Identify which cell holds the provided text, then report its [x, y] central coordinate. 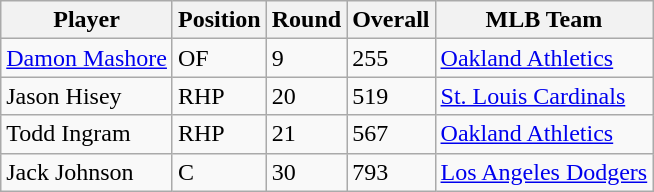
Player [87, 20]
30 [306, 172]
Los Angeles Dodgers [544, 172]
St. Louis Cardinals [544, 96]
Round [306, 20]
793 [391, 172]
9 [306, 58]
519 [391, 96]
Overall [391, 20]
Todd Ingram [87, 134]
Jason Hisey [87, 96]
255 [391, 58]
OF [219, 58]
567 [391, 134]
Damon Mashore [87, 58]
Jack Johnson [87, 172]
MLB Team [544, 20]
21 [306, 134]
20 [306, 96]
C [219, 172]
Position [219, 20]
